Capture the cell that displays the provided text and extract its (X, Y) central coordinate. 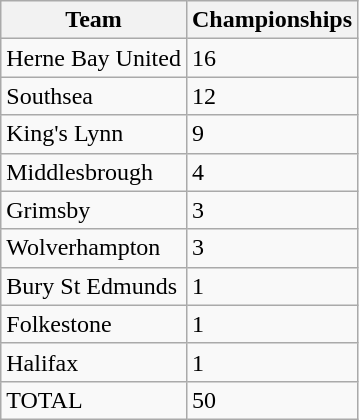
Middlesbrough (94, 172)
Southsea (94, 96)
50 (272, 400)
9 (272, 134)
Team (94, 20)
Bury St Edmunds (94, 286)
12 (272, 96)
King's Lynn (94, 134)
Halifax (94, 362)
Championships (272, 20)
4 (272, 172)
Folkestone (94, 324)
Herne Bay United (94, 58)
Grimsby (94, 210)
Wolverhampton (94, 248)
TOTAL (94, 400)
16 (272, 58)
